Determine the [X, Y] coordinate at the center of the cell enclosing the given text.  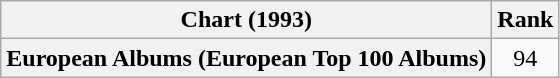
European Albums (European Top 100 Albums) [246, 58]
Chart (1993) [246, 20]
94 [526, 58]
Rank [526, 20]
